Identify which cell holds the provided text, then report its [x, y] central coordinate. 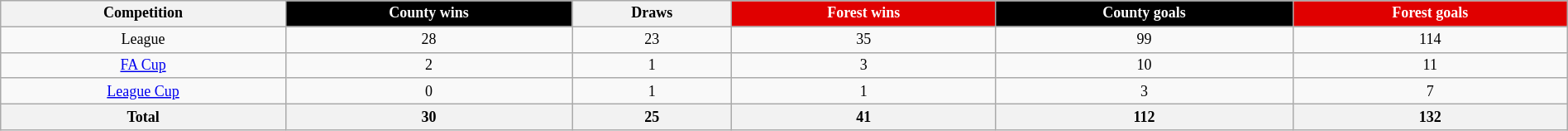
Forest goals [1430, 13]
FA Cup [144, 65]
10 [1145, 65]
2 [428, 65]
99 [1145, 40]
County goals [1145, 13]
30 [428, 116]
League [144, 40]
23 [652, 40]
Total [144, 116]
Draws [652, 13]
County wins [428, 13]
7 [1430, 91]
Forest wins [863, 13]
11 [1430, 65]
25 [652, 116]
35 [863, 40]
0 [428, 91]
Competition [144, 13]
League Cup [144, 91]
28 [428, 40]
114 [1430, 40]
132 [1430, 116]
112 [1145, 116]
41 [863, 116]
